Locate the cell with the specified text and output its (X, Y) center coordinate. 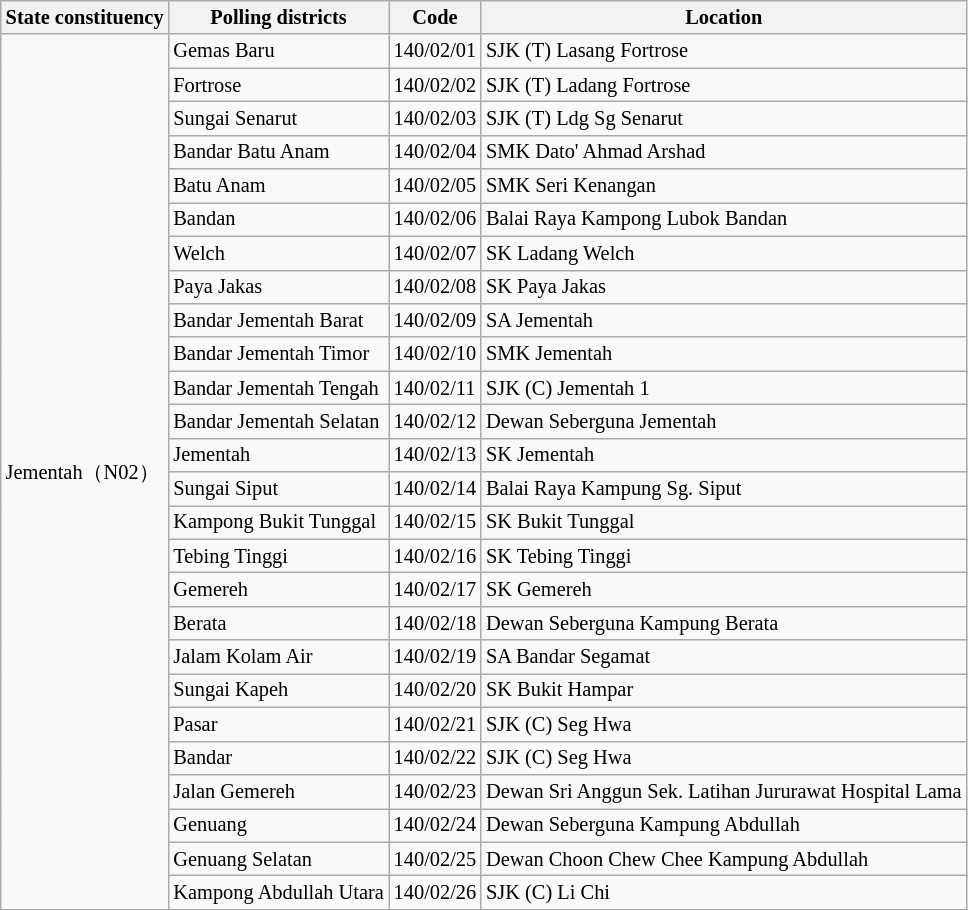
140/02/26 (435, 892)
140/02/18 (435, 623)
Jalam Kolam Air (278, 657)
Bandar Jementah Barat (278, 320)
SA Bandar Segamat (724, 657)
140/02/11 (435, 388)
140/02/13 (435, 455)
Kampong Abdullah Utara (278, 892)
Bandar (278, 758)
140/02/20 (435, 690)
Kampong Bukit Tunggal (278, 522)
Tebing Tinggi (278, 556)
140/02/25 (435, 859)
140/02/02 (435, 85)
140/02/04 (435, 152)
SMK Dato' Ahmad Arshad (724, 152)
Polling districts (278, 17)
Pasar (278, 724)
140/02/15 (435, 522)
Berata (278, 623)
SK Ladang Welch (724, 253)
SK Bukit Tunggal (724, 522)
140/02/07 (435, 253)
Bandan (278, 219)
140/02/21 (435, 724)
Dewan Seberguna Kampung Berata (724, 623)
140/02/09 (435, 320)
Dewan Seberguna Kampung Abdullah (724, 825)
SK Gemereh (724, 589)
Balai Raya Kampung Sg. Siput (724, 489)
SMK Seri Kenangan (724, 186)
Fortrose (278, 85)
140/02/03 (435, 118)
140/02/16 (435, 556)
Bandar Jementah Tengah (278, 388)
Welch (278, 253)
Genuang Selatan (278, 859)
Paya Jakas (278, 287)
Dewan Choon Chew Chee Kampung Abdullah (724, 859)
Sungai Kapeh (278, 690)
SJK (C) Li Chi (724, 892)
Bandar Jementah Selatan (278, 421)
140/02/05 (435, 186)
140/02/01 (435, 51)
140/02/19 (435, 657)
Bandar Jementah Timor (278, 354)
Dewan Sri Anggun Sek. Latihan Jururawat Hospital Lama (724, 791)
Jementah（N02） (85, 472)
Genuang (278, 825)
SJK (C) Jementah 1 (724, 388)
Dewan Seberguna Jementah (724, 421)
Code (435, 17)
140/02/17 (435, 589)
140/02/14 (435, 489)
State constituency (85, 17)
Balai Raya Kampong Lubok Bandan (724, 219)
Gemereh (278, 589)
Batu Anam (278, 186)
SMK Jementah (724, 354)
SK Jementah (724, 455)
Bandar Batu Anam (278, 152)
140/02/22 (435, 758)
Jalan Gemereh (278, 791)
SJK (T) Lasang Fortrose (724, 51)
SK Paya Jakas (724, 287)
Gemas Baru (278, 51)
Jementah (278, 455)
140/02/08 (435, 287)
Sungai Siput (278, 489)
140/02/23 (435, 791)
SJK (T) Ladang Fortrose (724, 85)
140/02/06 (435, 219)
Location (724, 17)
140/02/12 (435, 421)
140/02/10 (435, 354)
Sungai Senarut (278, 118)
140/02/24 (435, 825)
SK Bukit Hampar (724, 690)
SK Tebing Tinggi (724, 556)
SA Jementah (724, 320)
SJK (T) Ldg Sg Senarut (724, 118)
